From the cell containing the given text, extract its center point as (x, y) coordinate. 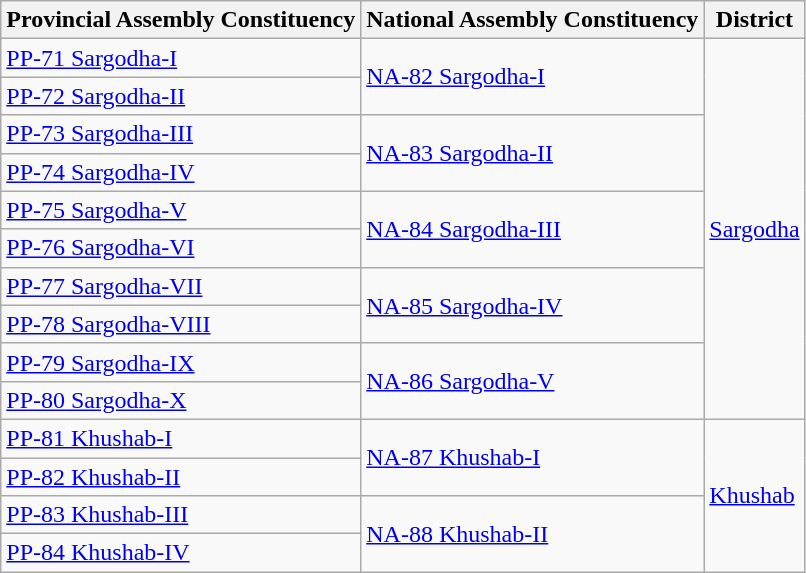
PP-84 Khushab-IV (181, 553)
PP-76 Sargodha-VI (181, 248)
PP-82 Khushab-II (181, 477)
PP-78 Sargodha-VIII (181, 324)
NA-85 Sargodha-IV (532, 305)
NA-82 Sargodha-I (532, 77)
District (754, 20)
PP-77 Sargodha-VII (181, 286)
NA-84 Sargodha-III (532, 229)
PP-75 Sargodha-V (181, 210)
PP-80 Sargodha-X (181, 400)
PP-71 Sargodha-I (181, 58)
PP-73 Sargodha-III (181, 134)
NA-86 Sargodha-V (532, 381)
PP-72 Sargodha-II (181, 96)
Khushab (754, 495)
Sargodha (754, 230)
NA-83 Sargodha-II (532, 153)
Provincial Assembly Constituency (181, 20)
National Assembly Constituency (532, 20)
NA-88 Khushab-II (532, 534)
PP-81 Khushab-I (181, 438)
NA-87 Khushab-I (532, 457)
PP-83 Khushab-III (181, 515)
PP-74 Sargodha-IV (181, 172)
PP-79 Sargodha-IX (181, 362)
